Locate the cell with the specified text and output its [X, Y] center coordinate. 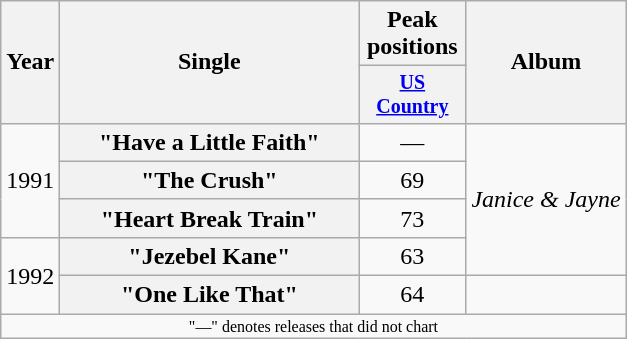
Single [210, 62]
Album [546, 62]
"—" denotes releases that did not chart [314, 326]
Peak positions [412, 34]
US Country [412, 94]
"The Crush" [210, 180]
"One Like That" [210, 295]
"Jezebel Kane" [210, 256]
Year [30, 62]
— [412, 142]
64 [412, 295]
"Have a Little Faith" [210, 142]
73 [412, 218]
Janice & Jayne [546, 199]
1992 [30, 275]
63 [412, 256]
"Heart Break Train" [210, 218]
69 [412, 180]
1991 [30, 180]
